Return the [X, Y] coordinate for the center point of the cell that contains the specified text.  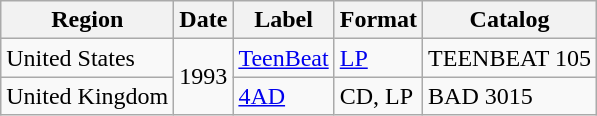
1993 [204, 77]
Format [378, 20]
Catalog [510, 20]
TeenBeat [284, 58]
BAD 3015 [510, 96]
TEENBEAT 105 [510, 58]
Label [284, 20]
LP [378, 58]
4AD [284, 96]
CD, LP [378, 96]
Date [204, 20]
United Kingdom [88, 96]
Region [88, 20]
United States [88, 58]
